Search for the cell housing the specified text and yield its (x, y) center coordinate. 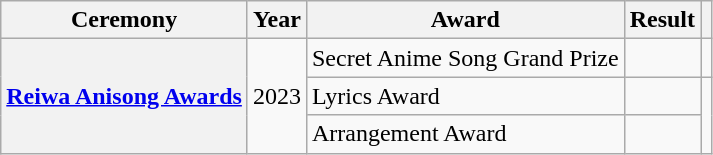
Award (465, 20)
Result (662, 20)
Ceremony (124, 20)
Secret Anime Song Grand Prize (465, 58)
Lyrics Award (465, 96)
Arrangement Award (465, 134)
Year (276, 20)
2023 (276, 96)
Reiwa Anisong Awards (124, 96)
